From the cell containing the given text, extract its center point as (X, Y) coordinate. 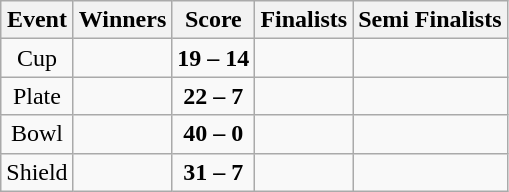
40 – 0 (214, 134)
22 – 7 (214, 96)
Bowl (37, 134)
Score (214, 20)
31 – 7 (214, 172)
Finalists (304, 20)
Winners (122, 20)
Shield (37, 172)
Semi Finalists (430, 20)
19 – 14 (214, 58)
Event (37, 20)
Plate (37, 96)
Cup (37, 58)
